For the text-containing cell, return its midpoint in [x, y] coordinate format. 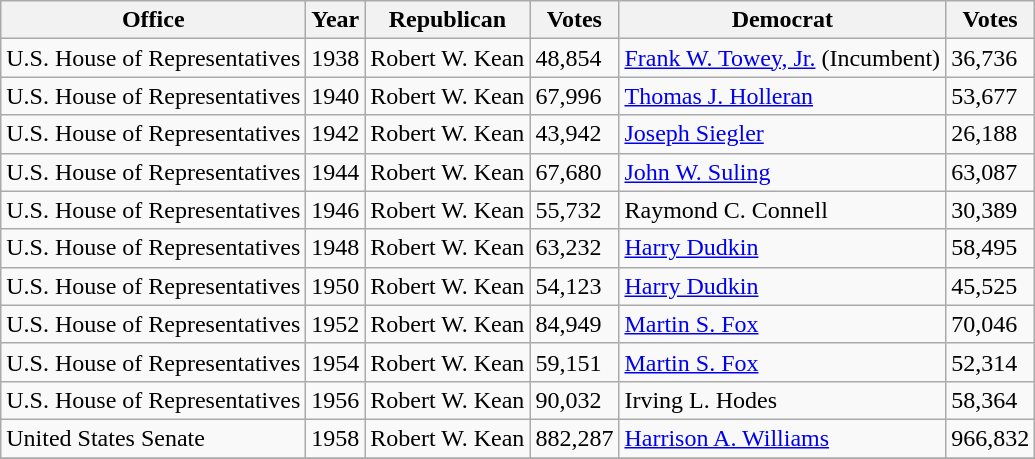
882,287 [574, 438]
Irving L. Hodes [782, 400]
26,188 [990, 134]
1952 [336, 324]
Harrison A. Williams [782, 438]
1950 [336, 286]
58,364 [990, 400]
1938 [336, 58]
63,232 [574, 248]
52,314 [990, 362]
67,996 [574, 96]
966,832 [990, 438]
Joseph Siegler [782, 134]
Frank W. Towey, Jr. (Incumbent) [782, 58]
45,525 [990, 286]
55,732 [574, 210]
Thomas J. Holleran [782, 96]
1954 [336, 362]
1946 [336, 210]
58,495 [990, 248]
1948 [336, 248]
48,854 [574, 58]
63,087 [990, 172]
1956 [336, 400]
30,389 [990, 210]
90,032 [574, 400]
1944 [336, 172]
1958 [336, 438]
Year [336, 20]
Raymond C. Connell [782, 210]
Office [154, 20]
59,151 [574, 362]
43,942 [574, 134]
53,677 [990, 96]
Republican [448, 20]
1940 [336, 96]
United States Senate [154, 438]
36,736 [990, 58]
54,123 [574, 286]
Democrat [782, 20]
1942 [336, 134]
70,046 [990, 324]
John W. Suling [782, 172]
84,949 [574, 324]
67,680 [574, 172]
